Output the [x, y] coordinate of the center of the cell containing the given text.  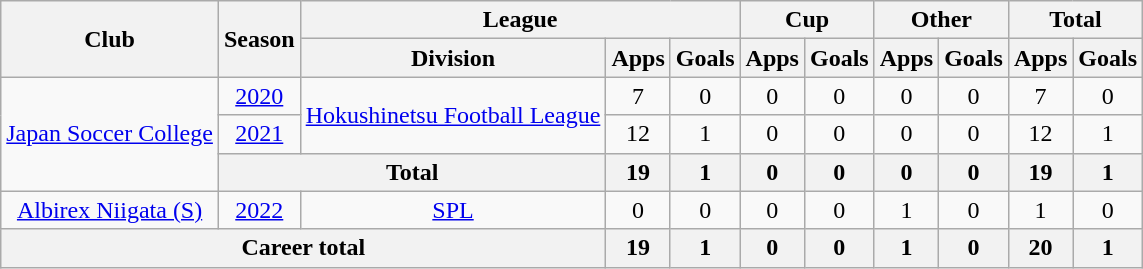
Hokushinetsu Football League [453, 115]
20 [1040, 248]
Cup [807, 20]
Albirex Niigata (S) [110, 210]
Division [453, 58]
2022 [259, 210]
SPL [453, 210]
2021 [259, 134]
2020 [259, 96]
Club [110, 39]
Career total [304, 248]
League [520, 20]
Season [259, 39]
Japan Soccer College [110, 134]
Other [941, 20]
